Return the [x, y] coordinate for the center point of the cell that contains the specified text.  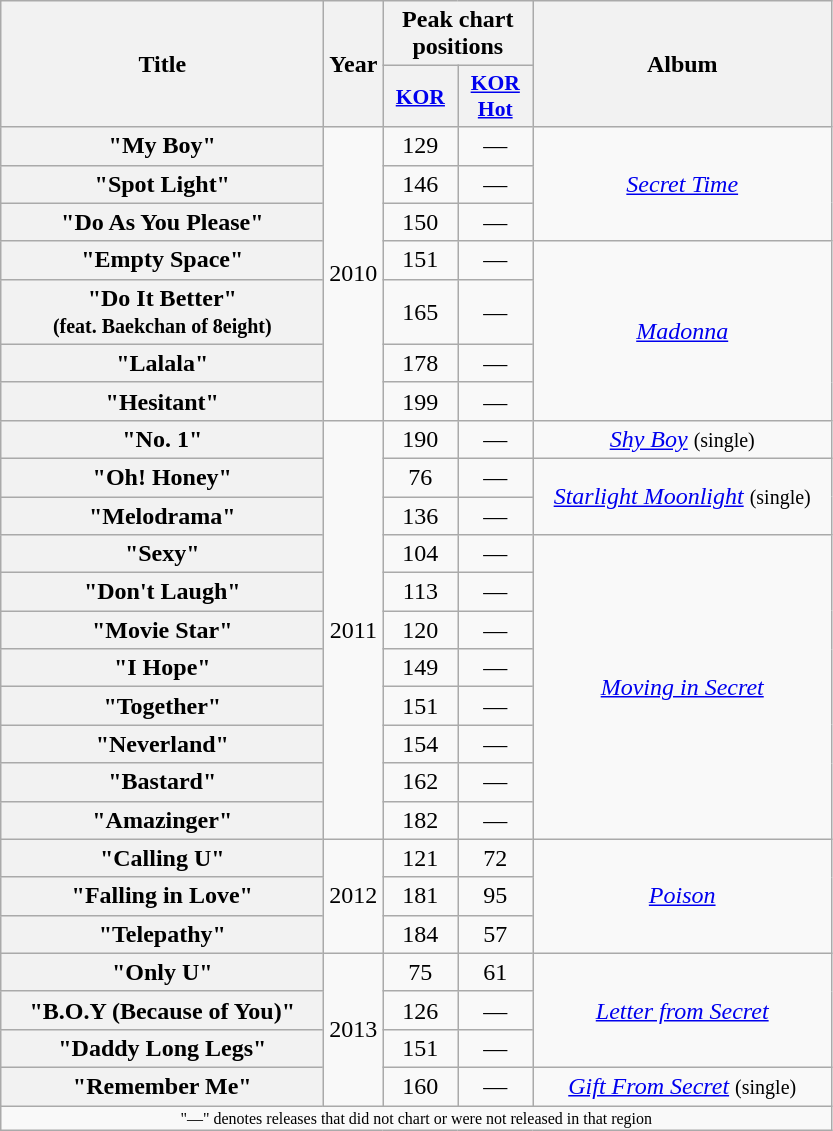
"Bastard" [162, 782]
184 [420, 934]
95 [496, 896]
104 [420, 554]
"Together" [162, 706]
76 [420, 477]
2010 [354, 274]
"—" denotes releases that did not chart or were not released in that region [416, 1118]
KOR [420, 96]
"Calling U" [162, 858]
154 [420, 744]
"Do It Better" (feat. Baekchan of 8eight) [162, 312]
"Sexy" [162, 554]
Moving in Secret [682, 687]
165 [420, 312]
190 [420, 439]
"Don't Laugh" [162, 592]
"Remember Me" [162, 1086]
61 [496, 972]
Letter from Secret [682, 1010]
57 [496, 934]
146 [420, 184]
129 [420, 146]
"Amazinger" [162, 820]
126 [420, 1010]
"Spot Light" [162, 184]
2013 [354, 1029]
"Telepathy" [162, 934]
KORHot [496, 96]
Peak chart positions [458, 34]
Title [162, 64]
"Neverland" [162, 744]
"Do As You Please" [162, 222]
"Oh! Honey" [162, 477]
Year [354, 64]
2011 [354, 630]
Secret Time [682, 184]
Gift From Secret (single) [682, 1086]
Poison [682, 896]
Shy Boy (single) [682, 439]
"No. 1" [162, 439]
"My Boy" [162, 146]
Madonna [682, 330]
"I Hope" [162, 668]
"Falling in Love" [162, 896]
136 [420, 515]
199 [420, 401]
178 [420, 363]
2012 [354, 896]
"Only U" [162, 972]
"Empty Space" [162, 260]
181 [420, 896]
"Hesitant" [162, 401]
Starlight Moonlight (single) [682, 496]
120 [420, 630]
149 [420, 668]
182 [420, 820]
Album [682, 64]
150 [420, 222]
162 [420, 782]
"Melodrama" [162, 515]
113 [420, 592]
160 [420, 1086]
"B.O.Y (Because of You)" [162, 1010]
72 [496, 858]
"Movie Star" [162, 630]
121 [420, 858]
"Daddy Long Legs" [162, 1048]
75 [420, 972]
"Lalala" [162, 363]
